Determine the [x, y] coordinate at the center of the cell enclosing the given text.  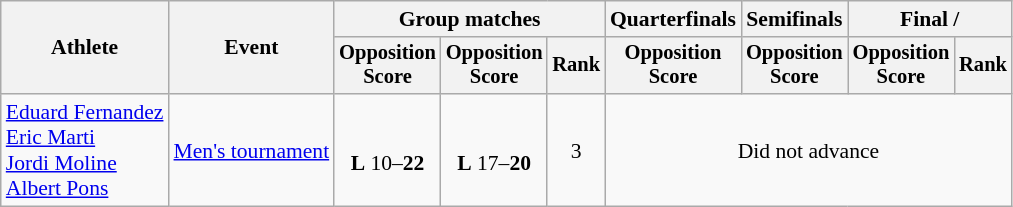
Did not advance [808, 150]
3 [576, 150]
Eduard FernandezEric MartiJordi MolineAlbert Pons [85, 150]
Group matches [470, 19]
Event [252, 48]
Final / [930, 19]
Men's tournament [252, 150]
L 17–20 [494, 150]
Semifinals [794, 19]
Athlete [85, 48]
Quarterfinals [673, 19]
L 10–22 [388, 150]
